From the cell containing the given text, extract its center point as (x, y) coordinate. 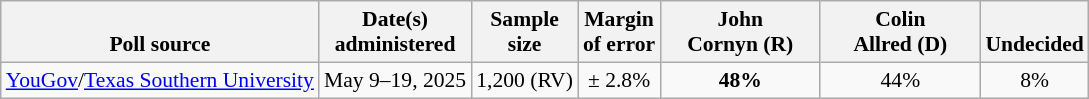
± 2.8% (619, 80)
1,200 (RV) (524, 80)
44% (900, 80)
YouGov/Texas Southern University (160, 80)
JohnCornyn (R) (740, 32)
May 9–19, 2025 (395, 80)
Date(s)administered (395, 32)
Poll source (160, 32)
ColinAllred (D) (900, 32)
8% (1034, 80)
48% (740, 80)
Undecided (1034, 32)
Marginof error (619, 32)
Samplesize (524, 32)
